For the text-containing cell, return its midpoint in [x, y] coordinate format. 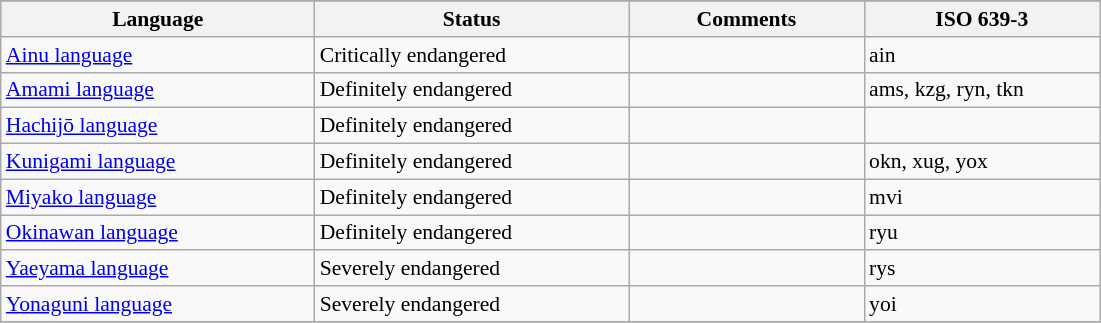
yoi [982, 304]
Ainu language [158, 55]
ryu [982, 233]
Comments [746, 19]
rys [982, 269]
Okinawan language [158, 233]
Miyako language [158, 197]
okn, xug, yox [982, 162]
Yaeyama language [158, 269]
Amami language [158, 90]
ain [982, 55]
Status [472, 19]
Language [158, 19]
mvi [982, 197]
Yonaguni language [158, 304]
Hachijō language [158, 126]
Critically endangered [472, 55]
ams, kzg, ryn, tkn [982, 90]
ISO 639-3 [982, 19]
Kunigami language [158, 162]
